Search for the cell housing the specified text and yield its (x, y) center coordinate. 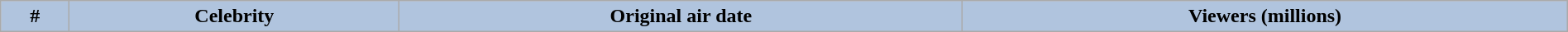
Celebrity (235, 16)
# (35, 16)
Viewers (millions) (1265, 16)
Original air date (681, 16)
